Identify which cell holds the provided text, then report its (x, y) central coordinate. 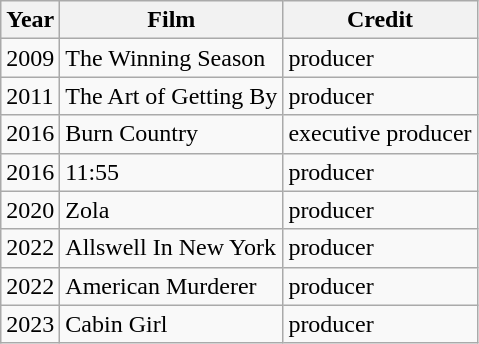
Credit (380, 20)
Year (30, 20)
executive producer (380, 134)
The Winning Season (172, 58)
2011 (30, 96)
11:55 (172, 172)
Zola (172, 210)
2020 (30, 210)
Cabin Girl (172, 324)
2009 (30, 58)
The Art of Getting By (172, 96)
Burn Country (172, 134)
American Murderer (172, 286)
2023 (30, 324)
Film (172, 20)
Allswell In New York (172, 248)
